Search for the cell housing the specified text and yield its [X, Y] center coordinate. 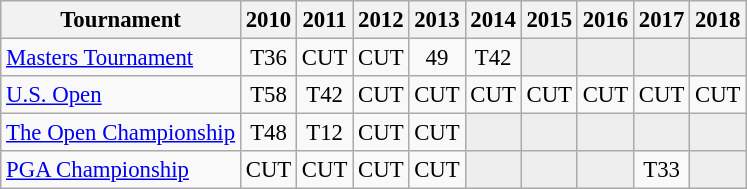
2014 [493, 20]
2017 [661, 20]
Masters Tournament [121, 58]
T48 [268, 133]
T12 [325, 133]
2012 [381, 20]
Tournament [121, 20]
T58 [268, 95]
49 [437, 58]
2018 [718, 20]
2016 [605, 20]
2013 [437, 20]
2011 [325, 20]
2010 [268, 20]
T33 [661, 170]
2015 [549, 20]
U.S. Open [121, 95]
T36 [268, 58]
PGA Championship [121, 170]
The Open Championship [121, 133]
